Return [X, Y] of the center of cell containing provided text 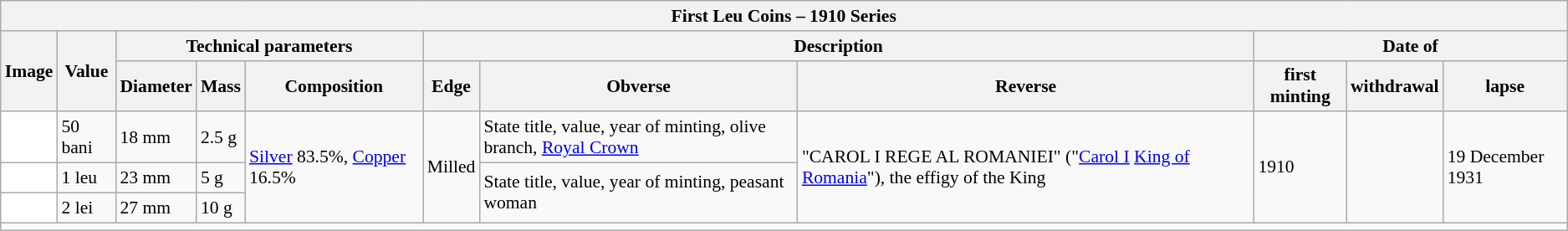
10 g [221, 208]
Reverse [1026, 85]
Mass [221, 85]
1 leu [86, 178]
Obverse [638, 85]
first minting [1300, 85]
Composition [335, 85]
23 mm [156, 178]
Technical parameters [269, 46]
State title, value, year of minting, olive branch, Royal Crown [638, 137]
19 December 1931 [1505, 167]
State title, value, year of minting, peasant woman [638, 192]
18 mm [156, 137]
First Leu Coins – 1910 Series [784, 16]
27 mm [156, 208]
Date of [1410, 46]
Milled [452, 167]
Silver 83.5%, Copper 16.5% [335, 167]
5 g [221, 178]
Diameter [156, 85]
Image [29, 72]
50 bani [86, 137]
Value [86, 72]
withdrawal [1395, 85]
1910 [1300, 167]
Edge [452, 85]
2 lei [86, 208]
"CAROL I REGE AL ROMANIEI" ("Carol I King of Romania"), the effigy of the King [1026, 167]
Description [839, 46]
2.5 g [221, 137]
lapse [1505, 85]
